Return (X, Y) of the center of cell containing provided text 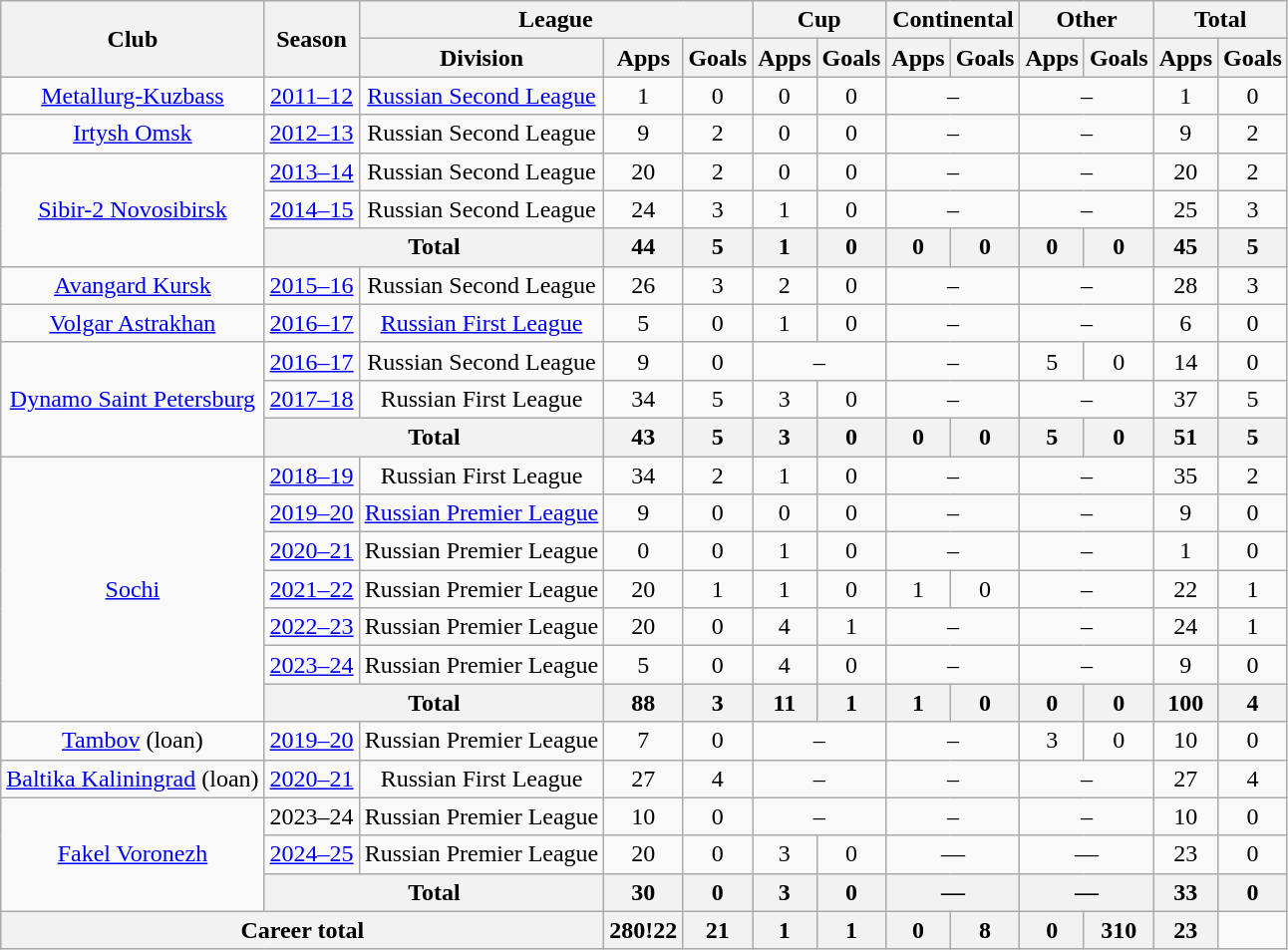
43 (644, 437)
2022–23 (311, 627)
22 (1185, 589)
30 (644, 892)
33 (1185, 892)
Tambov (loan) (133, 741)
Career total (303, 930)
51 (1185, 437)
Dynamo Saint Petersburg (133, 399)
2015–16 (311, 285)
11 (785, 703)
35 (1185, 475)
8 (985, 930)
Continental (953, 20)
2021–22 (311, 589)
7 (644, 741)
280!22 (644, 930)
310 (1119, 930)
Baltika Kaliningrad (loan) (133, 779)
Other (1087, 20)
Cup (819, 20)
2017–18 (311, 399)
21 (718, 930)
2013–14 (311, 171)
2018–19 (311, 475)
League (555, 20)
2014–15 (311, 209)
45 (1185, 247)
Avangard Kursk (133, 285)
6 (1185, 323)
88 (644, 703)
28 (1185, 285)
37 (1185, 399)
100 (1185, 703)
2012–13 (311, 134)
25 (1185, 209)
Sibir-2 Novosibirsk (133, 209)
Division (482, 58)
Season (311, 39)
44 (644, 247)
Club (133, 39)
2011–12 (311, 96)
Volgar Astrakhan (133, 323)
Sochi (133, 589)
Fakel Voronezh (133, 854)
Irtysh Omsk (133, 134)
Metallurg-Kuzbass (133, 96)
14 (1185, 361)
2024–25 (311, 854)
26 (644, 285)
